Detect which cell encompasses the target text, then output its (x, y) center coordinate. 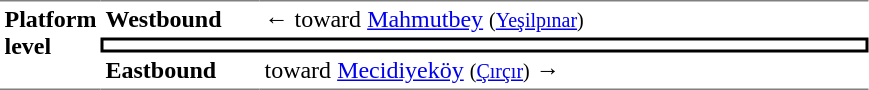
Westbound (180, 19)
← toward Mahmutbey (Yeşilpınar) (564, 19)
Platform level (50, 45)
toward Mecidiyeköy (Çırçır) → (564, 71)
Eastbound (180, 71)
